Identify which cell holds the provided text, then report its (X, Y) central coordinate. 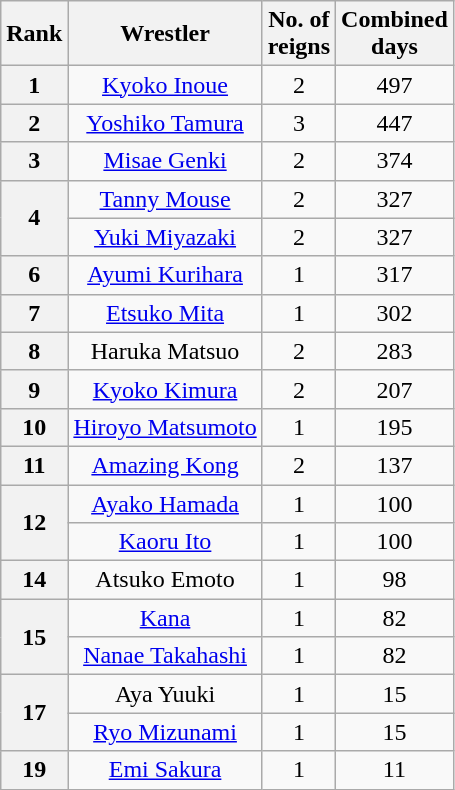
207 (395, 389)
Ryo Mizunami (165, 732)
4 (34, 218)
302 (395, 313)
317 (395, 275)
Combineddays (395, 34)
19 (34, 770)
98 (395, 580)
8 (34, 351)
374 (395, 161)
Ayumi Kurihara (165, 275)
9 (34, 389)
Tanny Mouse (165, 199)
Wrestler (165, 34)
17 (34, 713)
447 (395, 123)
14 (34, 580)
Nanae Takahashi (165, 656)
Kaoru Ito (165, 542)
Yoshiko Tamura (165, 123)
Haruka Matsuo (165, 351)
Etsuko Mita (165, 313)
Atsuko Emoto (165, 580)
Ayako Hamada (165, 503)
12 (34, 522)
Kana (165, 618)
7 (34, 313)
Emi Sakura (165, 770)
Aya Yuuki (165, 694)
Kyoko Inoue (165, 85)
Amazing Kong (165, 465)
195 (395, 427)
No. ofreigns (298, 34)
283 (395, 351)
Yuki Miyazaki (165, 237)
497 (395, 85)
Hiroyo Matsumoto (165, 427)
137 (395, 465)
10 (34, 427)
Kyoko Kimura (165, 389)
Rank (34, 34)
6 (34, 275)
Misae Genki (165, 161)
